Pinpoint the cell where the given text exists, returning its [x, y] midpoint coordinate. 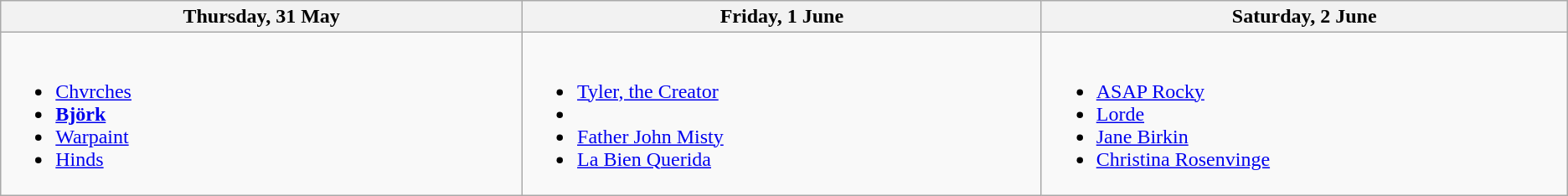
Friday, 1 June [782, 17]
Tyler, the CreatorFather John MistyLa Bien Querida [782, 114]
Saturday, 2 June [1304, 17]
ASAP RockyLordeJane BirkinChristina Rosenvinge [1304, 114]
Thursday, 31 May [261, 17]
ChvrchesBjörkWarpaintHinds [261, 114]
